Find where the given text appears and provide that cell's center as [X, Y] coordinate. 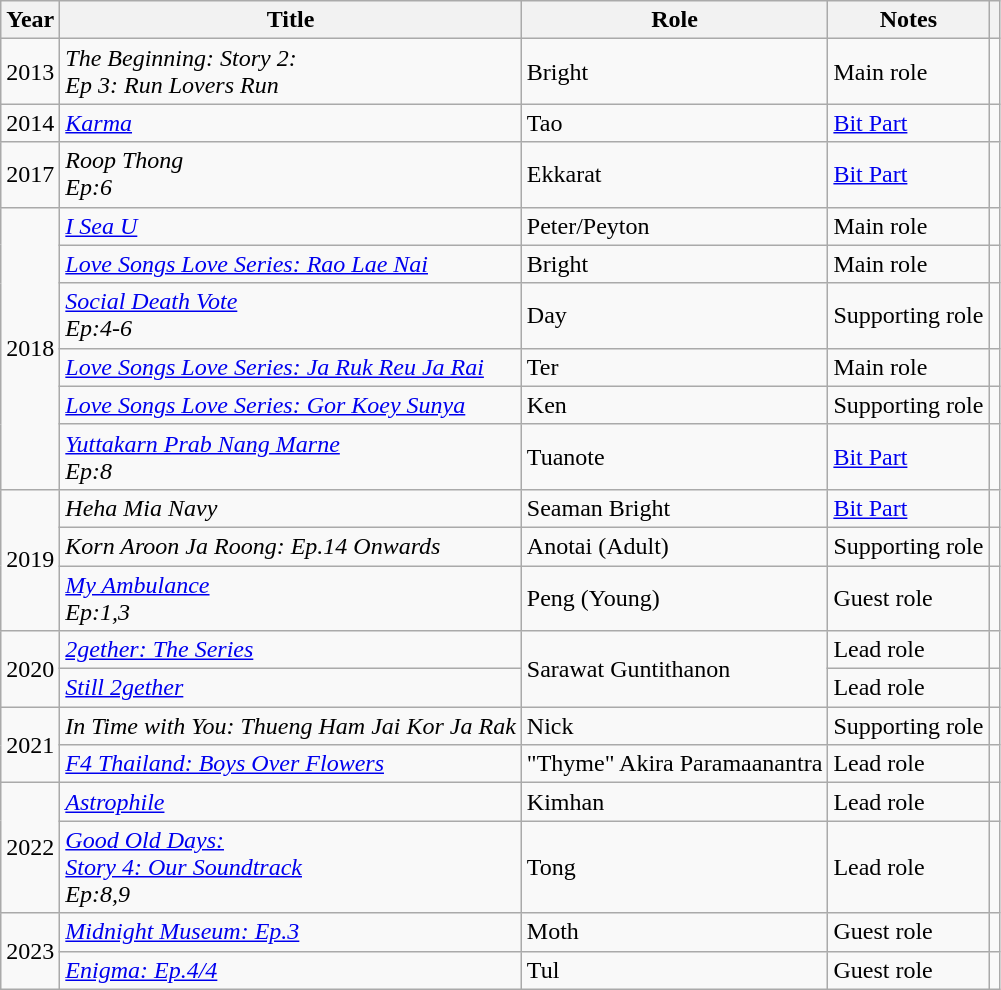
Nick [674, 726]
2014 [30, 123]
Ekkarat [674, 174]
Ter [674, 367]
In Time with You: Thueng Ham Jai Kor Ja Rak [291, 726]
Midnight Museum: Ep.3 [291, 932]
F4 Thailand: Boys Over Flowers [291, 764]
Day [674, 316]
Korn Aroon Ja Roong: Ep.14 Onwards [291, 546]
Peng (Young) [674, 598]
2018 [30, 348]
Social Death VoteEp:4-6 [291, 316]
Sarawat Guntithanon [674, 669]
2017 [30, 174]
The Beginning: Story 2:Ep 3: Run Lovers Run [291, 72]
Tong [674, 867]
2gether: The Series [291, 650]
Tao [674, 123]
Seaman Bright [674, 508]
2023 [30, 951]
2022 [30, 848]
My AmbulanceEp:1,3 [291, 598]
Moth [674, 932]
Still 2gether [291, 688]
2020 [30, 669]
Heha Mia Navy [291, 508]
Love Songs Love Series: Ja Ruk Reu Ja Rai [291, 367]
Enigma: Ep.4/4 [291, 970]
Kimhan [674, 802]
Notes [908, 20]
2013 [30, 72]
Peter/Peyton [674, 226]
I Sea U [291, 226]
Tuanote [674, 456]
Ken [674, 405]
Good Old Days:Story 4: Our SoundtrackEp:8,9 [291, 867]
2021 [30, 745]
Role [674, 20]
Love Songs Love Series: Rao Lae Nai [291, 264]
Karma [291, 123]
Yuttakarn Prab Nang MarneEp:8 [291, 456]
2019 [30, 560]
Anotai (Adult) [674, 546]
Astrophile [291, 802]
"Thyme" Akira Paramaanantra [674, 764]
Roop ThongEp:6 [291, 174]
Love Songs Love Series: Gor Koey Sunya [291, 405]
Title [291, 20]
Year [30, 20]
Tul [674, 970]
